From the cell containing the given text, extract its center point as [X, Y] coordinate. 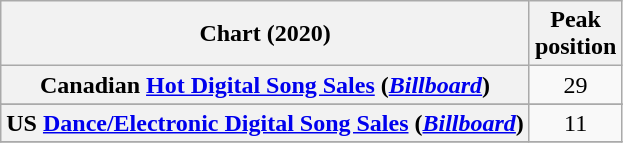
11 [575, 123]
29 [575, 85]
US Dance/Electronic Digital Song Sales (Billboard) [266, 123]
Peakposition [575, 34]
Chart (2020) [266, 34]
Canadian Hot Digital Song Sales (Billboard) [266, 85]
